Extract the (X, Y) coordinate from the center of the cell holding the provided text.  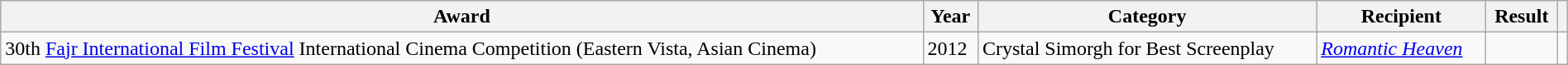
Recipient (1401, 17)
Award (461, 17)
30th Fajr International Film Festival International Cinema Competition (Eastern Vista, Asian Cinema) (461, 48)
Category (1146, 17)
Crystal Simorgh for Best Screenplay (1146, 48)
Year (950, 17)
2012 (950, 48)
Result (1522, 17)
Romantic Heaven (1401, 48)
